Locate the cell with the specified text and output its (x, y) center coordinate. 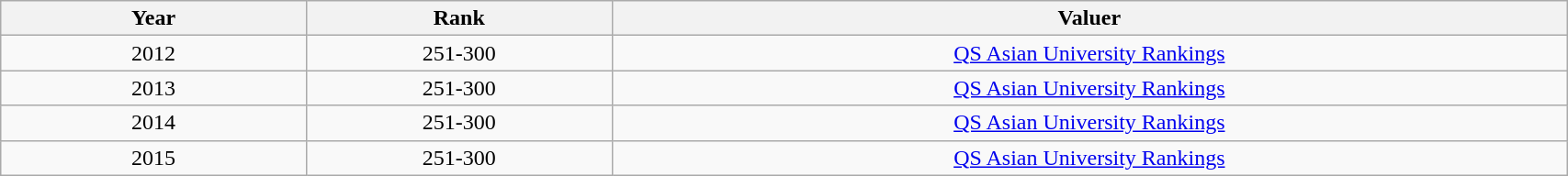
Year (154, 18)
2012 (154, 53)
Valuer (1089, 18)
2013 (154, 88)
2014 (154, 123)
Rank (459, 18)
2015 (154, 158)
